Determine the [x, y] coordinate at the center of the cell enclosing the given text.  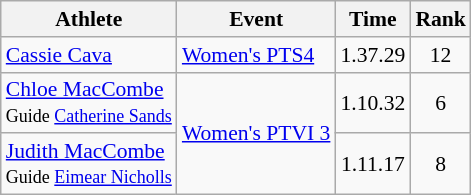
1.37.29 [372, 55]
Cassie Cava [89, 55]
12 [440, 55]
Time [372, 19]
Judith MacCombeGuide Eimear Nicholls [89, 164]
1.10.32 [372, 102]
Rank [440, 19]
6 [440, 102]
8 [440, 164]
Chloe MacCombeGuide Catherine Sands [89, 102]
Event [256, 19]
1.11.17 [372, 164]
Athlete [89, 19]
Women's PTS4 [256, 55]
Women's PTVI 3 [256, 133]
